From the cell containing the given text, extract its center point as (X, Y) coordinate. 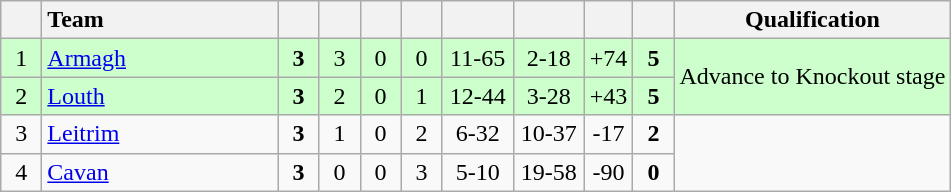
-90 (608, 172)
Leitrim (160, 134)
Louth (160, 96)
4 (22, 172)
10-37 (548, 134)
+74 (608, 58)
Team (160, 20)
Armagh (160, 58)
Cavan (160, 172)
Qualification (812, 20)
5-10 (478, 172)
3-28 (548, 96)
12-44 (478, 96)
-17 (608, 134)
6-32 (478, 134)
19-58 (548, 172)
+43 (608, 96)
11-65 (478, 58)
Advance to Knockout stage (812, 77)
2-18 (548, 58)
